Provide the (X, Y) coordinate of the cell's center where the given text is located.  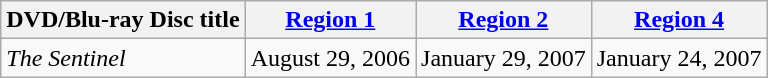
August 29, 2006 (330, 58)
Region 4 (679, 20)
January 29, 2007 (504, 58)
DVD/Blu-ray Disc title (123, 20)
January 24, 2007 (679, 58)
The Sentinel (123, 58)
Region 1 (330, 20)
Region 2 (504, 20)
